Output the (x, y) coordinate of the center of the cell containing the given text.  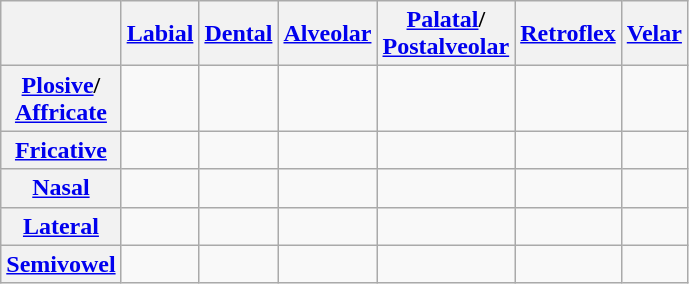
Alveolar (328, 34)
Fricative (61, 150)
Nasal (61, 188)
Palatal/Postalveolar (446, 34)
Plosive/Affricate (61, 98)
Velar (654, 34)
Dental (238, 34)
Lateral (61, 226)
Labial (160, 34)
Semivowel (61, 264)
Retroflex (568, 34)
